Provide the (X, Y) coordinate of the cell's center where the given text is located.  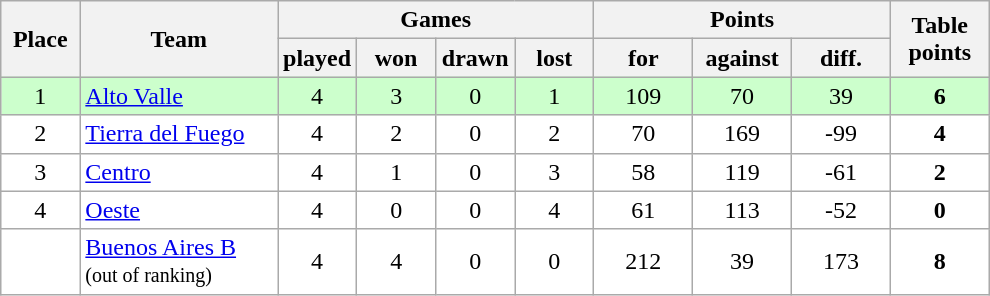
119 (742, 172)
212 (644, 262)
109 (644, 96)
diff. (842, 58)
169 (742, 134)
Oeste (179, 210)
Points (742, 20)
-52 (842, 210)
8 (940, 262)
Buenos Aires B(out of ranking) (179, 262)
-61 (842, 172)
for (644, 58)
-99 (842, 134)
Place (40, 39)
against (742, 58)
Alto Valle (179, 96)
173 (842, 262)
Tablepoints (940, 39)
Centro (179, 172)
Tierra del Fuego (179, 134)
won (396, 58)
drawn (476, 58)
played (318, 58)
61 (644, 210)
113 (742, 210)
Games (436, 20)
58 (644, 172)
Team (179, 39)
lost (554, 58)
6 (940, 96)
